Return (x, y) of the center of cell containing provided text 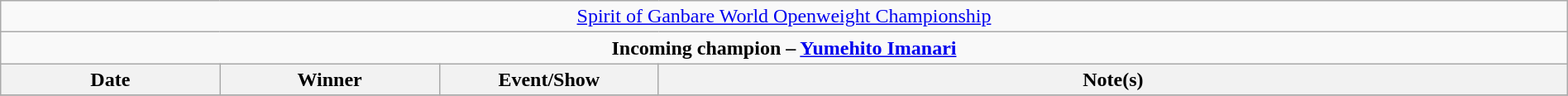
Event/Show (549, 79)
Note(s) (1113, 79)
Date (111, 79)
Spirit of Ganbare World Openweight Championship (784, 17)
Winner (329, 79)
Incoming champion – Yumehito Imanari (784, 48)
